Identify which cell holds the provided text, then report its [X, Y] central coordinate. 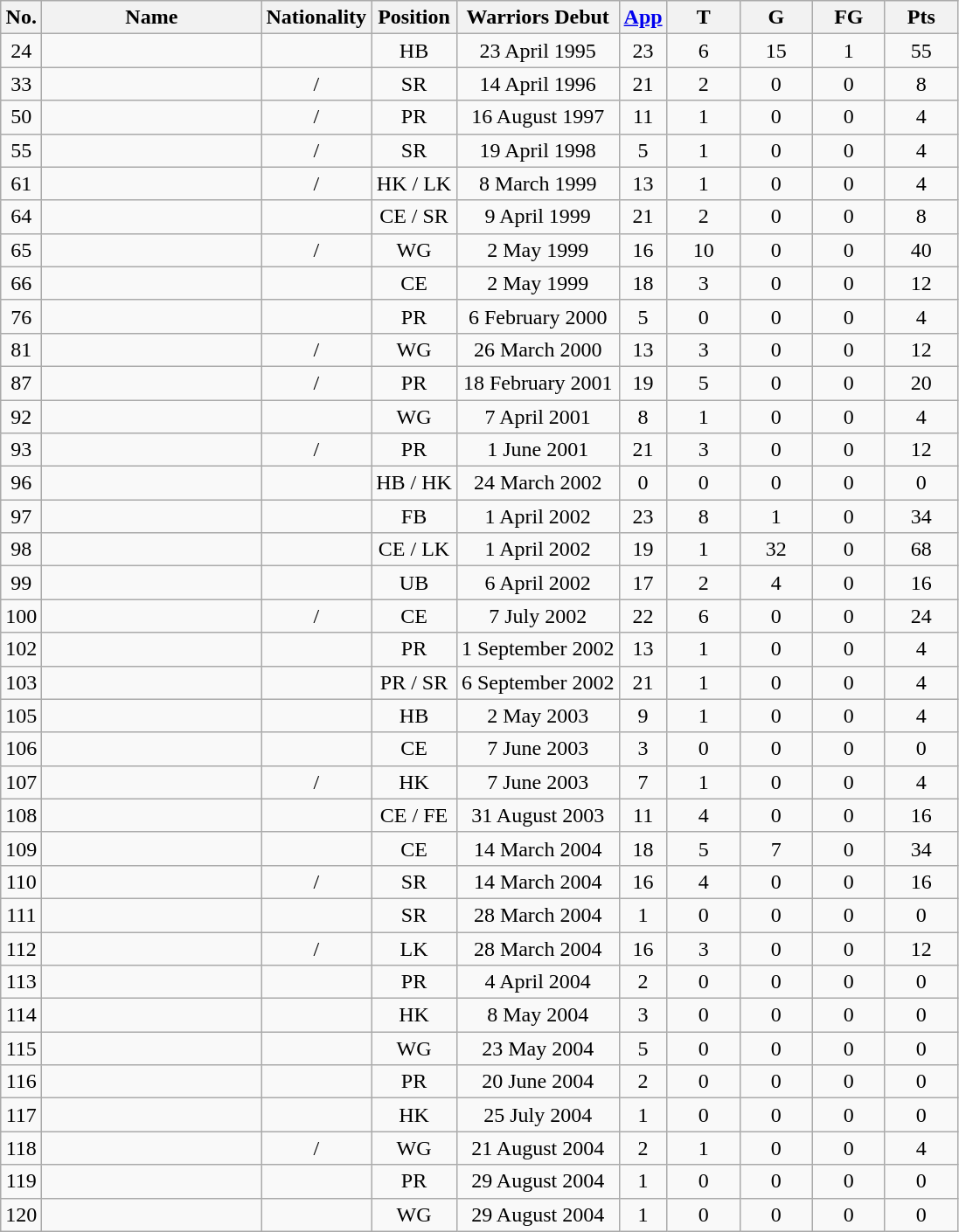
20 June 2004 [538, 1082]
33 [21, 84]
106 [21, 749]
120 [21, 1215]
117 [21, 1115]
25 July 2004 [538, 1115]
CE / LK [414, 550]
87 [21, 383]
61 [21, 183]
98 [21, 550]
93 [21, 450]
118 [21, 1148]
50 [21, 117]
UB [414, 583]
HB / HK [414, 483]
24 March 2002 [538, 483]
Position [414, 17]
112 [21, 948]
64 [21, 217]
113 [21, 982]
FG [848, 17]
100 [21, 616]
16 August 1997 [538, 117]
18 February 2001 [538, 383]
96 [21, 483]
31 August 2003 [538, 815]
6 February 2000 [538, 316]
81 [21, 350]
2 May 2003 [538, 716]
65 [21, 250]
15 [776, 51]
107 [21, 782]
32 [776, 550]
PR / SR [414, 682]
Pts [921, 17]
9 April 1999 [538, 217]
T [703, 17]
9 [643, 716]
20 [921, 383]
1 June 2001 [538, 450]
97 [21, 516]
6 September 2002 [538, 682]
4 April 2004 [538, 982]
6 April 2002 [538, 583]
111 [21, 915]
G [776, 17]
66 [21, 283]
Name [152, 17]
7 July 2002 [538, 616]
115 [21, 1049]
92 [21, 417]
1 September 2002 [538, 649]
FB [414, 516]
105 [21, 716]
23 May 2004 [538, 1049]
22 [643, 616]
Warriors Debut [538, 17]
LK [414, 948]
17 [643, 583]
21 August 2004 [538, 1148]
110 [21, 882]
19 April 1998 [538, 150]
8 March 1999 [538, 183]
8 May 2004 [538, 1015]
76 [21, 316]
App [643, 17]
7 April 2001 [538, 417]
108 [21, 815]
HK / LK [414, 183]
26 March 2000 [538, 350]
102 [21, 649]
Nationality [316, 17]
10 [703, 250]
119 [21, 1181]
40 [921, 250]
CE / SR [414, 217]
68 [921, 550]
CE / FE [414, 815]
14 April 1996 [538, 84]
23 April 1995 [538, 51]
No. [21, 17]
99 [21, 583]
103 [21, 682]
109 [21, 848]
116 [21, 1082]
114 [21, 1015]
